Extract the [X, Y] coordinate from the center of the cell holding the provided text.  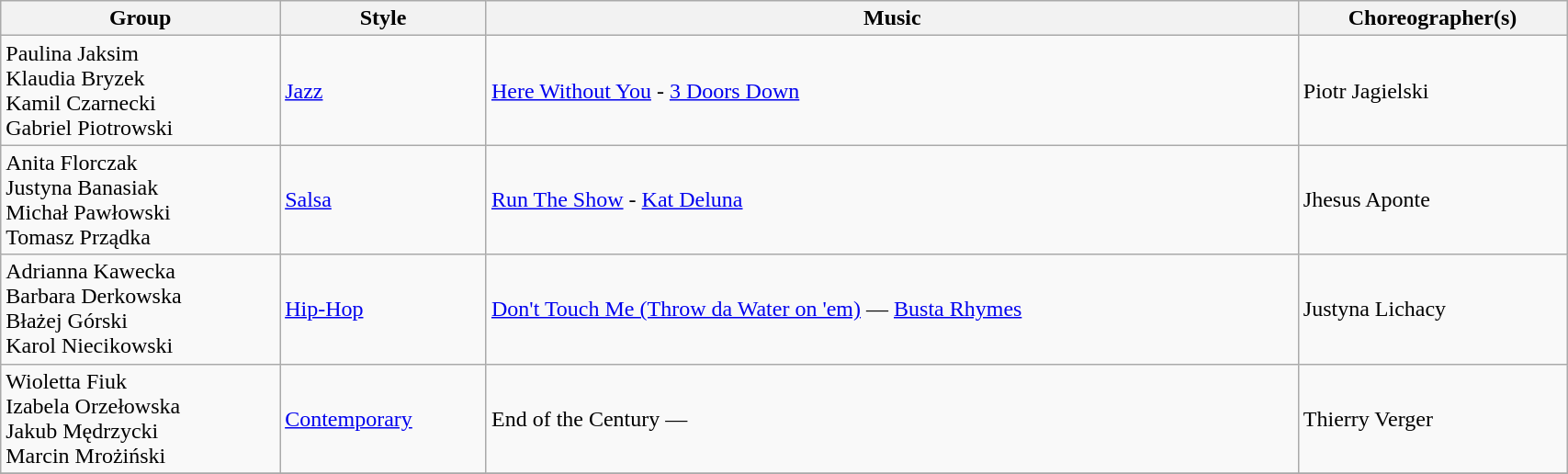
Salsa [384, 200]
Music [892, 18]
Wioletta FiukIzabela OrzełowskaJakub MędrzyckiMarcin Mrożiński [141, 419]
Justyna Lichacy [1432, 309]
Anita FlorczakJustyna BanasiakMichał PawłowskiTomasz Prządka [141, 200]
Jazz [384, 90]
Hip-Hop [384, 309]
Run The Show - Kat Deluna [892, 200]
Don't Touch Me (Throw da Water on 'em) — Busta Rhymes [892, 309]
Piotr Jagielski [1432, 90]
Adrianna KaweckaBarbara DerkowskaBłażej GórskiKarol Niecikowski [141, 309]
Thierry Verger [1432, 419]
Paulina JaksimKlaudia BryzekKamil CzarneckiGabriel Piotrowski [141, 90]
Contemporary [384, 419]
Here Without You - 3 Doors Down [892, 90]
Group [141, 18]
Jhesus Aponte [1432, 200]
Choreographer(s) [1432, 18]
Style [384, 18]
End of the Century — [892, 419]
